Determine the (x, y) coordinate at the center of the cell enclosing the given text.  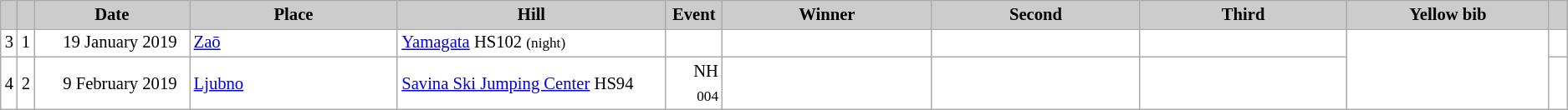
Third (1243, 14)
19 January 2019 (112, 42)
NH 004 (694, 83)
Event (694, 14)
Yellow bib (1448, 14)
1 (26, 42)
9 February 2019 (112, 83)
3 (9, 42)
Yamagata HS102 (night) (531, 42)
Zaō (294, 42)
Place (294, 14)
4 (9, 83)
Second (1035, 14)
Savina Ski Jumping Center HS94 (531, 83)
Winner (827, 14)
Date (112, 14)
Hill (531, 14)
Ljubno (294, 83)
2 (26, 83)
